Extract the (X, Y) coordinate from the center of the cell holding the provided text.  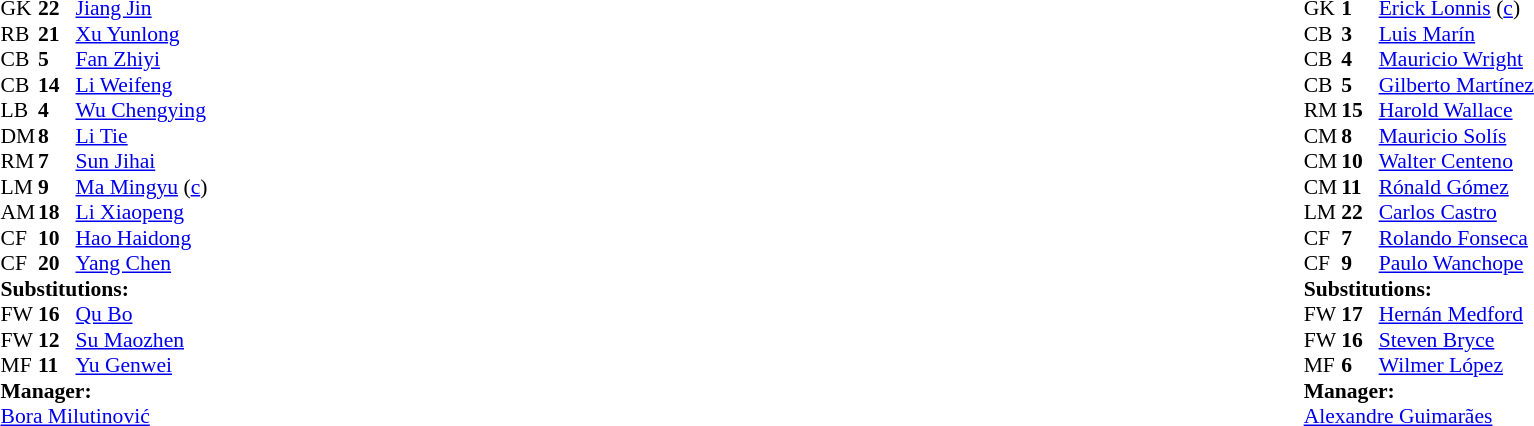
Mauricio Solís (1456, 136)
Yang Chen (142, 263)
21 (57, 34)
3 (1360, 34)
Steven Bryce (1456, 340)
DM (19, 136)
Hao Haidong (142, 238)
Carlos Castro (1456, 213)
Gilberto Martínez (1456, 85)
Harold Wallace (1456, 111)
Xu Yunlong (142, 34)
AM (19, 213)
Luis Marín (1456, 34)
Qu Bo (142, 315)
Sun Jihai (142, 161)
18 (57, 213)
Hernán Medford (1456, 315)
20 (57, 263)
Su Maozhen (142, 340)
Li Xiaopeng (142, 213)
Yu Genwei (142, 365)
RB (19, 34)
12 (57, 340)
Paulo Wanchope (1456, 263)
6 (1360, 365)
17 (1360, 315)
Walter Centeno (1456, 161)
22 (1360, 213)
Li Weifeng (142, 85)
Wilmer López (1456, 365)
14 (57, 85)
Mauricio Wright (1456, 59)
15 (1360, 111)
Rolando Fonseca (1456, 238)
Fan Zhiyi (142, 59)
Rónald Gómez (1456, 187)
LB (19, 111)
Wu Chengying (142, 111)
Li Tie (142, 136)
Ma Mingyu (c) (142, 187)
